Capture the cell that displays the provided text and extract its [x, y] central coordinate. 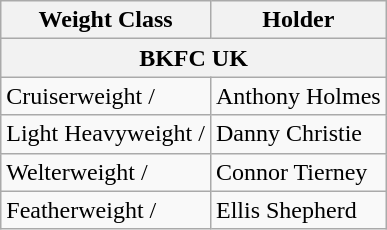
Featherweight / [106, 210]
Weight Class [106, 20]
Light Heavyweight / [106, 134]
Holder [298, 20]
Connor Tierney [298, 172]
Ellis Shepherd [298, 210]
Welterweight / [106, 172]
Cruiserweight / [106, 96]
Anthony Holmes [298, 96]
Danny Christie [298, 134]
BKFC UK [194, 58]
